Output the [X, Y] coordinate of the center of the cell containing the given text.  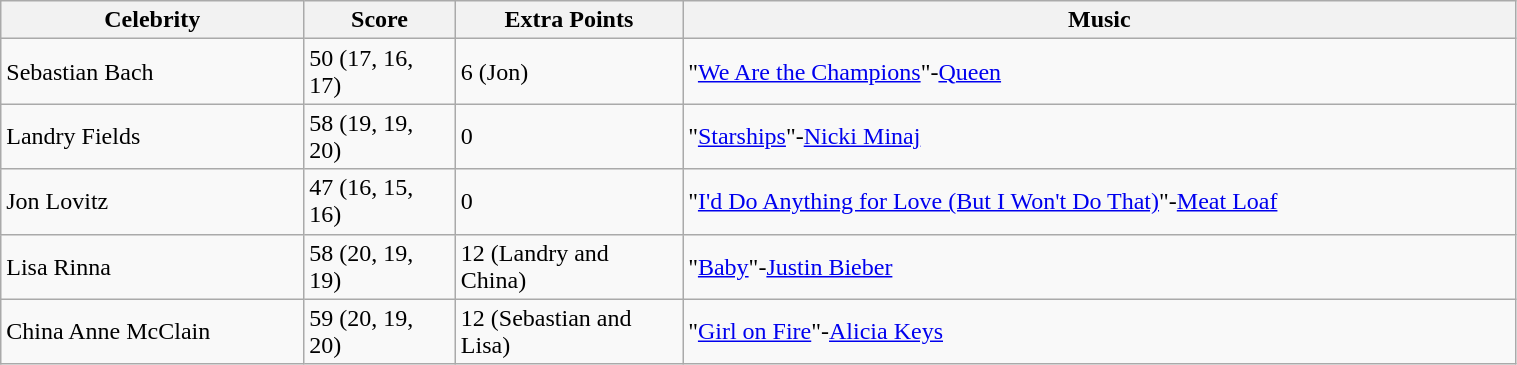
58 (20, 19, 19) [380, 266]
Sebastian Bach [152, 72]
China Anne McClain [152, 332]
Landry Fields [152, 136]
Jon Lovitz [152, 202]
Celebrity [152, 20]
"Girl on Fire"-Alicia Keys [1100, 332]
"We Are the Champions"-Queen [1100, 72]
Music [1100, 20]
50 (17, 16, 17) [380, 72]
12 (Sebastian and Lisa) [568, 332]
47 (16, 15, 16) [380, 202]
58 (19, 19, 20) [380, 136]
"Baby"-Justin Bieber [1100, 266]
Extra Points [568, 20]
59 (20, 19, 20) [380, 332]
12 (Landry and China) [568, 266]
"Starships"-Nicki Minaj [1100, 136]
Score [380, 20]
6 (Jon) [568, 72]
Lisa Rinna [152, 266]
"I'd Do Anything for Love (But I Won't Do That)"-Meat Loaf [1100, 202]
